Find where the given text appears and provide that cell's center as [x, y] coordinate. 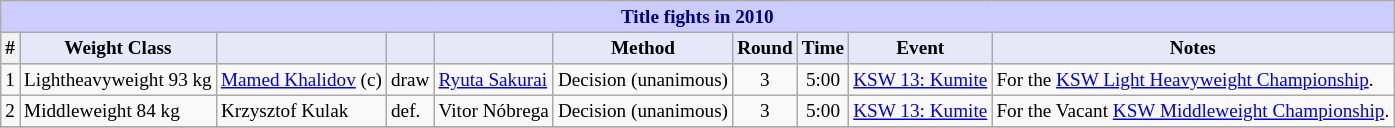
Ryuta Sakurai [494, 80]
draw [410, 80]
Mamed Khalidov (c) [301, 80]
For the Vacant KSW Middleweight Championship. [1193, 111]
2 [10, 111]
Vitor Nóbrega [494, 111]
Event [920, 48]
For the KSW Light Heavyweight Championship. [1193, 80]
Middleweight 84 kg [118, 111]
Krzysztof Kulak [301, 111]
Round [766, 48]
Lightheavyweight 93 kg [118, 80]
Notes [1193, 48]
Time [822, 48]
Title fights in 2010 [698, 17]
Method [642, 48]
1 [10, 80]
Weight Class [118, 48]
# [10, 48]
def. [410, 111]
